Output the (X, Y) coordinate of the center of the cell containing the given text.  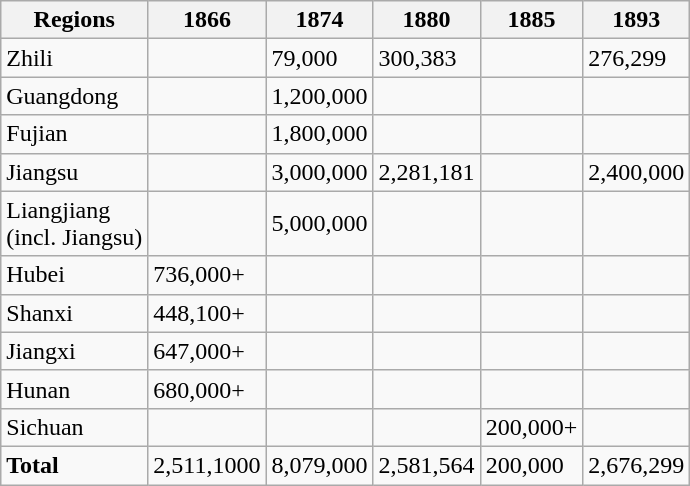
Fujian (74, 134)
8,079,000 (320, 465)
2,400,000 (636, 172)
276,299 (636, 58)
2,581,564 (426, 465)
Shanxi (74, 313)
Total (74, 465)
1874 (320, 20)
1,200,000 (320, 96)
300,383 (426, 58)
448,100+ (207, 313)
Jiangsu (74, 172)
1893 (636, 20)
Hubei (74, 275)
Regions (74, 20)
Guangdong (74, 96)
79,000 (320, 58)
736,000+ (207, 275)
200,000 (532, 465)
647,000+ (207, 351)
Zhili (74, 58)
1866 (207, 20)
2,511,1000 (207, 465)
200,000+ (532, 427)
Sichuan (74, 427)
1885 (532, 20)
3,000,000 (320, 172)
Liangjiang(incl. Jiangsu) (74, 224)
Jiangxi (74, 351)
680,000+ (207, 389)
1880 (426, 20)
2,281,181 (426, 172)
5,000,000 (320, 224)
1,800,000 (320, 134)
2,676,299 (636, 465)
Hunan (74, 389)
